Return [x, y] of the center of cell containing provided text 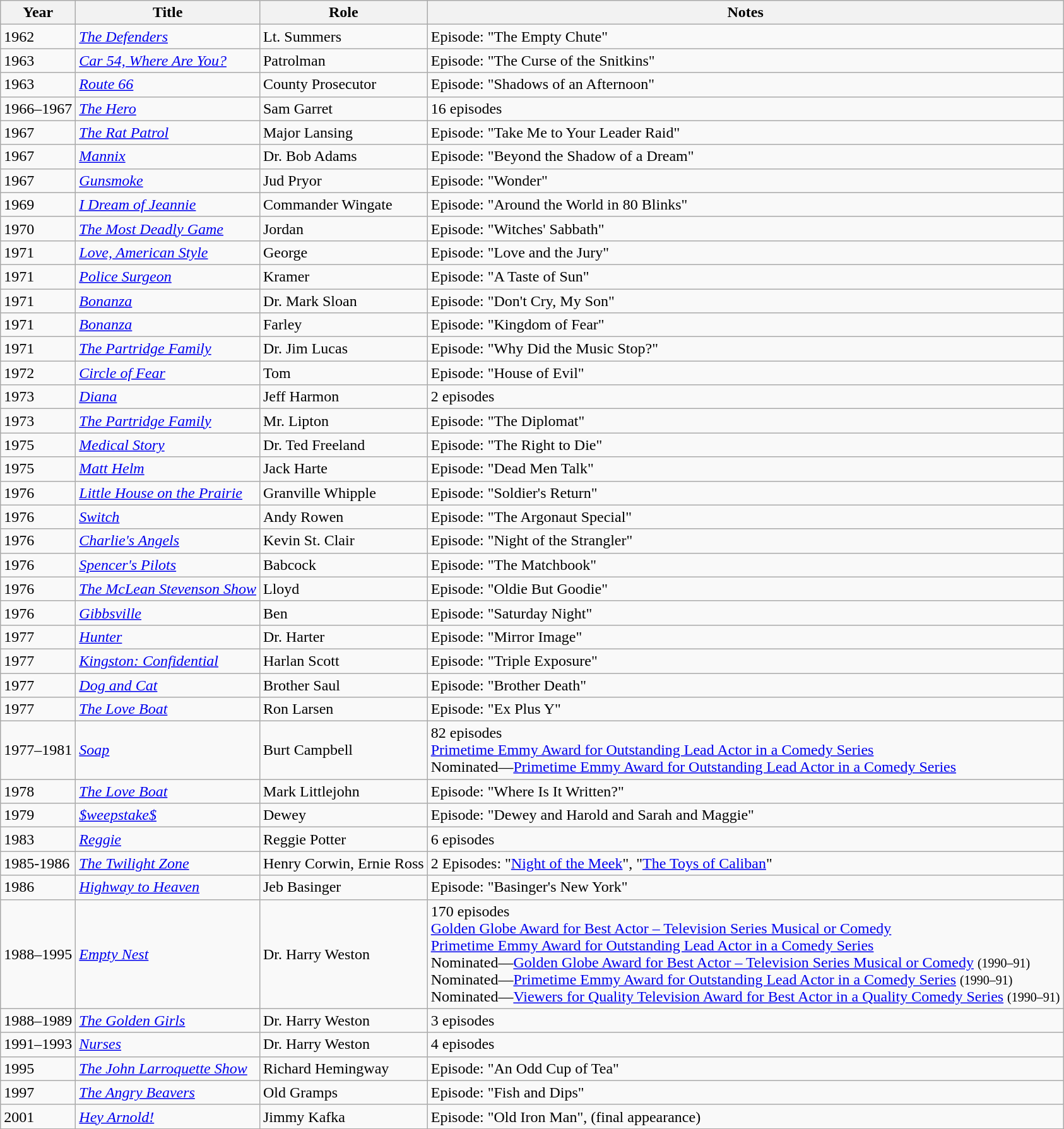
Episode: "Witches' Sabbath" [745, 228]
Episode: "Beyond the Shadow of a Dream" [745, 157]
Dr. Bob Adams [343, 157]
Episode: "Oldie But Goodie" [745, 589]
The Angry Beavers [168, 1092]
Episode: "Dead Men Talk" [745, 469]
Episode: "Mirror Image" [745, 637]
Spencer's Pilots [168, 565]
Episode: "Kingdom of Fear" [745, 325]
2 episodes [745, 397]
Dewey [343, 815]
Gunsmoke [168, 180]
Episode: "An Odd Cup of Tea" [745, 1068]
1988–1995 [38, 954]
Episode: "The Right to Die" [745, 445]
Kevin St. Clair [343, 541]
3 episodes [745, 1020]
Kramer [343, 276]
Episode: "Soldier's Return" [745, 493]
Mark Littlejohn [343, 791]
Episode: "Fish and Dips" [745, 1092]
1978 [38, 791]
Jud Pryor [343, 180]
Jordan [343, 228]
I Dream of Jeannie [168, 204]
6 episodes [745, 839]
Episode: "Why Did the Music Stop?" [745, 349]
Matt Helm [168, 469]
The Hero [168, 109]
Circle of Fear [168, 373]
1962 [38, 37]
The Twilight Zone [168, 863]
Episode: "Triple Exposure" [745, 661]
1972 [38, 373]
The Defenders [168, 37]
Car 54, Where Are You? [168, 61]
Year [38, 13]
Episode: "Basinger's New York" [745, 887]
Episode: "Old Iron Man", (final appearance) [745, 1116]
2001 [38, 1116]
Harlan Scott [343, 661]
Episode: "Love and the Jury" [745, 252]
Episode: "House of Evil" [745, 373]
1985-1986 [38, 863]
Charlie's Angels [168, 541]
Episode: "Wonder" [745, 180]
Mannix [168, 157]
Dr. Jim Lucas [343, 349]
Reggie [168, 839]
Episode: "Dewey and Harold and Sarah and Maggie" [745, 815]
Dr. Mark Sloan [343, 301]
Episode: "Ex Plus Y" [745, 709]
Jimmy Kafka [343, 1116]
The Rat Patrol [168, 133]
1966–1967 [38, 109]
Sam Garret [343, 109]
Gibbsville [168, 613]
Tom [343, 373]
Episode: "The Curse of the Snitkins" [745, 61]
$weepstake$ [168, 815]
Andy Rowen [343, 517]
Commander Wingate [343, 204]
Soap [168, 750]
Farley [343, 325]
Episode: "The Empty Chute" [745, 37]
Burt Campbell [343, 750]
Highway to Heaven [168, 887]
Jack Harte [343, 469]
Medical Story [168, 445]
Hunter [168, 637]
Mr. Lipton [343, 421]
Babcock [343, 565]
1995 [38, 1068]
The John Larroquette Show [168, 1068]
Role [343, 13]
1991–1993 [38, 1044]
Lloyd [343, 589]
Patrolman [343, 61]
Lt. Summers [343, 37]
Episode: "The Diplomat" [745, 421]
Jeb Basinger [343, 887]
Route 66 [168, 85]
Major Lansing [343, 133]
Episode: "Night of the Strangler" [745, 541]
1970 [38, 228]
George [343, 252]
Ben [343, 613]
Episode: "Where Is It Written?" [745, 791]
Dog and Cat [168, 685]
The Golden Girls [168, 1020]
Little House on the Prairie [168, 493]
1979 [38, 815]
Love, American Style [168, 252]
Notes [745, 13]
Episode: "The Matchbook" [745, 565]
Kingston: Confidential [168, 661]
1988–1989 [38, 1020]
County Prosecutor [343, 85]
1983 [38, 839]
Episode: "Don't Cry, My Son" [745, 301]
Brother Saul [343, 685]
Empty Nest [168, 954]
Old Gramps [343, 1092]
Dr. Ted Freeland [343, 445]
2 Episodes: "Night of the Meek", "The Toys of Caliban" [745, 863]
Episode: "Take Me to Your Leader Raid" [745, 133]
The McLean Stevenson Show [168, 589]
The Most Deadly Game [168, 228]
Police Surgeon [168, 276]
Nurses [168, 1044]
1969 [38, 204]
Richard Hemingway [343, 1068]
1997 [38, 1092]
Ron Larsen [343, 709]
Episode: "Shadows of an Afternoon" [745, 85]
Episode: "A Taste of Sun" [745, 276]
Jeff Harmon [343, 397]
Episode: "Brother Death" [745, 685]
1977–1981 [38, 750]
16 episodes [745, 109]
Episode: "Saturday Night" [745, 613]
Reggie Potter [343, 839]
Granville Whipple [343, 493]
Henry Corwin, Ernie Ross [343, 863]
1986 [38, 887]
Episode: "The Argonaut Special" [745, 517]
Diana [168, 397]
4 episodes [745, 1044]
Title [168, 13]
Episode: "Around the World in 80 Blinks" [745, 204]
Dr. Harter [343, 637]
Switch [168, 517]
Hey Arnold! [168, 1116]
